Find where the given text appears and provide that cell's center as (X, Y) coordinate. 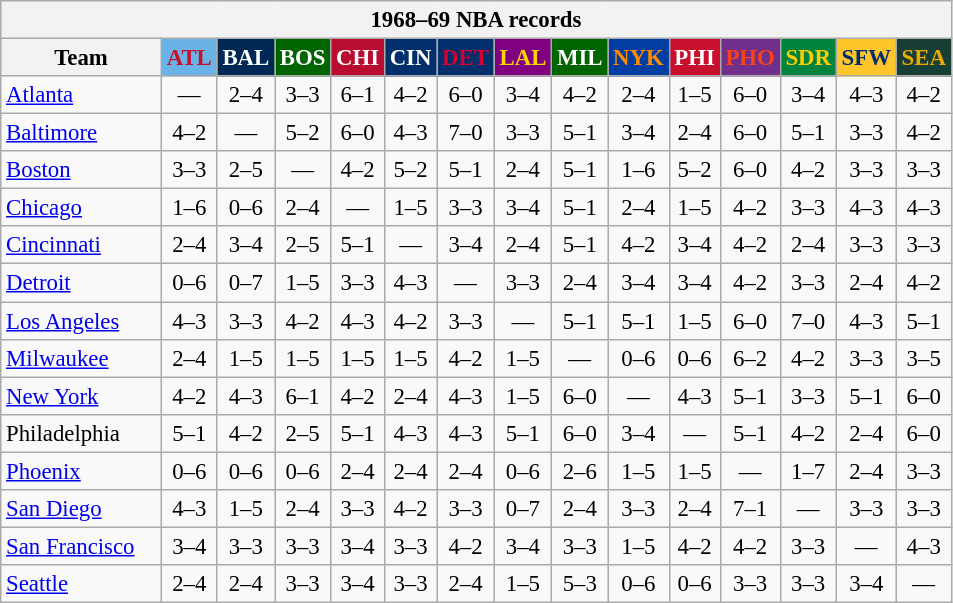
LAL (522, 58)
San Diego (82, 509)
5–3 (580, 584)
SEA (924, 58)
Milwaukee (82, 358)
1968–69 NBA records (476, 20)
New York (82, 396)
Boston (82, 170)
Atlanta (82, 95)
CHI (358, 58)
Baltimore (82, 133)
Los Angeles (82, 321)
DET (466, 58)
Detroit (82, 283)
2–6 (580, 471)
PHO (750, 58)
Team (82, 58)
3–5 (924, 358)
BAL (246, 58)
NYK (638, 58)
1–7 (808, 471)
Phoenix (82, 471)
ATL (189, 58)
PHI (694, 58)
Seattle (82, 584)
Chicago (82, 208)
San Francisco (82, 546)
BOS (303, 58)
SFW (866, 58)
6–2 (750, 358)
MIL (580, 58)
Cincinnati (82, 245)
SDR (808, 58)
7–1 (750, 509)
CIN (410, 58)
Philadelphia (82, 433)
